Search for the cell housing the specified text and yield its [x, y] center coordinate. 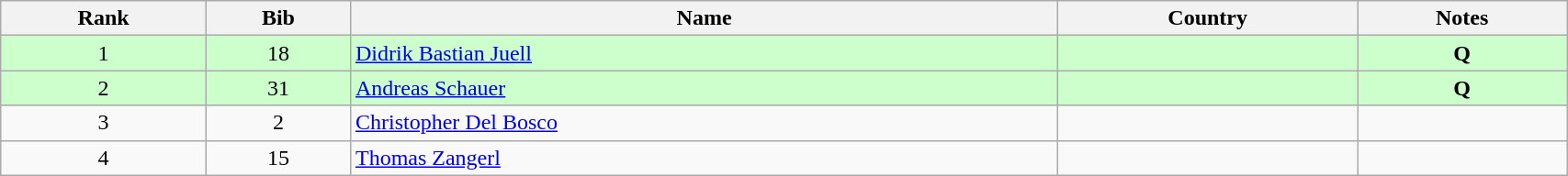
31 [277, 88]
Bib [277, 18]
Name [704, 18]
Thomas Zangerl [704, 158]
Country [1208, 18]
15 [277, 158]
1 [104, 53]
Notes [1462, 18]
Christopher Del Bosco [704, 123]
Andreas Schauer [704, 88]
18 [277, 53]
Didrik Bastian Juell [704, 53]
Rank [104, 18]
3 [104, 123]
4 [104, 158]
